Provide the [x, y] coordinate of the cell's center where the given text is located.  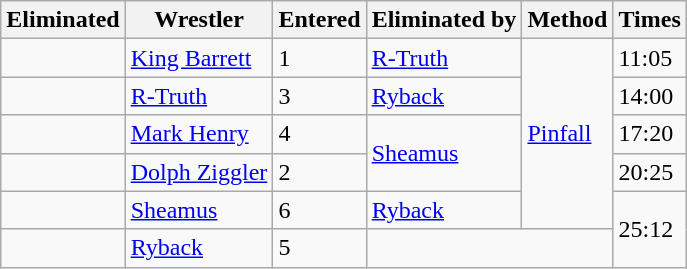
3 [320, 96]
Mark Henry [199, 134]
Method [568, 20]
25:12 [650, 229]
Eliminated by [444, 20]
2 [320, 172]
Wrestler [199, 20]
Dolph Ziggler [199, 172]
11:05 [650, 58]
20:25 [650, 172]
King Barrett [199, 58]
1 [320, 58]
6 [320, 210]
Entered [320, 20]
Pinfall [568, 134]
5 [320, 248]
Eliminated [63, 20]
14:00 [650, 96]
17:20 [650, 134]
4 [320, 134]
Times [650, 20]
